Determine the (X, Y) coordinate at the center of the cell enclosing the given text.  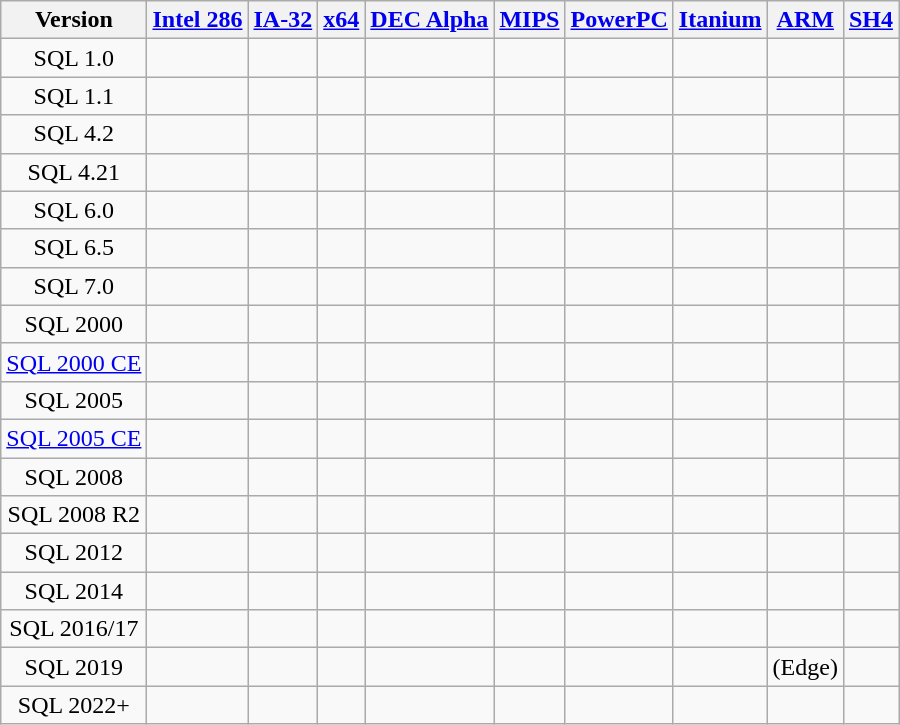
SQL 7.0 (74, 286)
Intel 286 (198, 20)
SQL 2012 (74, 553)
SQL 1.1 (74, 96)
DEC Alpha (430, 20)
Version (74, 20)
SQL 2008 R2 (74, 515)
SQL 2022+ (74, 705)
SQL 6.0 (74, 210)
SQL 2016/17 (74, 629)
SH4 (870, 20)
(Edge) (805, 667)
ARM (805, 20)
SQL 4.21 (74, 172)
SQL 1.0 (74, 58)
PowerPC (619, 20)
MIPS (530, 20)
SQL 2000 CE (74, 362)
SQL 6.5 (74, 248)
SQL 2014 (74, 591)
x64 (342, 20)
SQL 2000 (74, 324)
IA-32 (283, 20)
SQL 2005 CE (74, 438)
SQL 2008 (74, 477)
SQL 2005 (74, 400)
SQL 2019 (74, 667)
Itanium (720, 20)
SQL 4.2 (74, 134)
